Output the (x, y) coordinate of the center of the cell containing the given text.  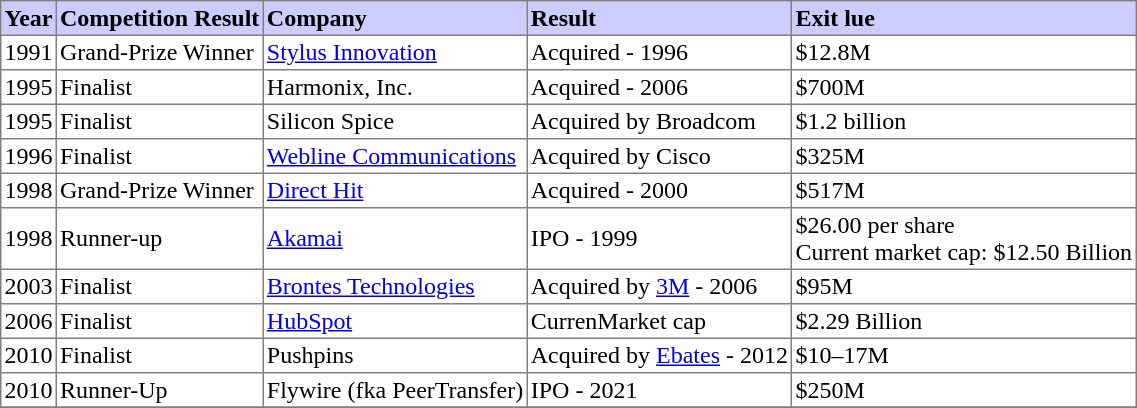
Exit lue (964, 18)
IPO - 1999 (660, 239)
Acquired by Broadcom (660, 121)
IPO - 2021 (660, 390)
Acquired by Cisco (660, 156)
Acquired by Ebates - 2012 (660, 355)
CurrenMarket cap (660, 321)
Acquired by 3M - 2006 (660, 286)
Acquired - 1996 (660, 52)
$12.8M (964, 52)
1996 (29, 156)
$700M (964, 87)
Result (660, 18)
Flywire (fka PeerTransfer) (395, 390)
Runner-Up (160, 390)
Acquired - 2000 (660, 190)
$2.29 Billion (964, 321)
Competition Result (160, 18)
1991 (29, 52)
$325M (964, 156)
Akamai (395, 239)
Direct Hit (395, 190)
Silicon Spice (395, 121)
$10–17M (964, 355)
$95M (964, 286)
Year (29, 18)
Harmonix, Inc. (395, 87)
2003 (29, 286)
$517M (964, 190)
$1.2 billion (964, 121)
Webline Communications (395, 156)
Brontes Technologies (395, 286)
$26.00 per shareCurrent market cap: $12.50 Billion (964, 239)
Stylus Innovation (395, 52)
$250M (964, 390)
Company (395, 18)
2006 (29, 321)
HubSpot (395, 321)
Runner-up (160, 239)
Pushpins (395, 355)
Acquired - 2006 (660, 87)
